Detect which cell encompasses the target text, then output its [X, Y] center coordinate. 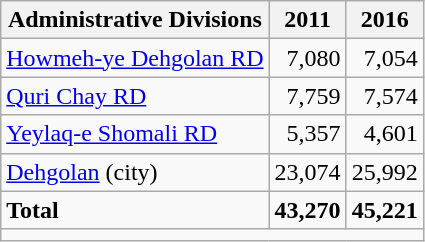
Howmeh-ye Dehgolan RD [135, 58]
25,992 [384, 172]
Dehgolan (city) [135, 172]
7,054 [384, 58]
43,270 [308, 210]
Administrative Divisions [135, 20]
2016 [384, 20]
7,759 [308, 96]
45,221 [384, 210]
23,074 [308, 172]
Quri Chay RD [135, 96]
Yeylaq-e Shomali RD [135, 134]
5,357 [308, 134]
2011 [308, 20]
7,574 [384, 96]
4,601 [384, 134]
7,080 [308, 58]
Total [135, 210]
